Return the (X, Y) coordinate for the center point of the cell that contains the specified text.  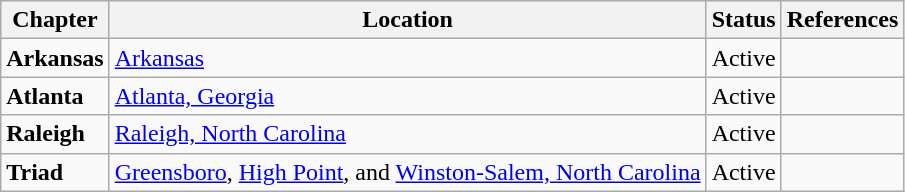
Location (408, 20)
Status (744, 20)
Raleigh, North Carolina (408, 134)
Greensboro, High Point, and Winston-Salem, North Carolina (408, 172)
References (842, 20)
Chapter (55, 20)
Raleigh (55, 134)
Atlanta (55, 96)
Triad (55, 172)
Atlanta, Georgia (408, 96)
